Search for the cell housing the specified text and yield its [X, Y] center coordinate. 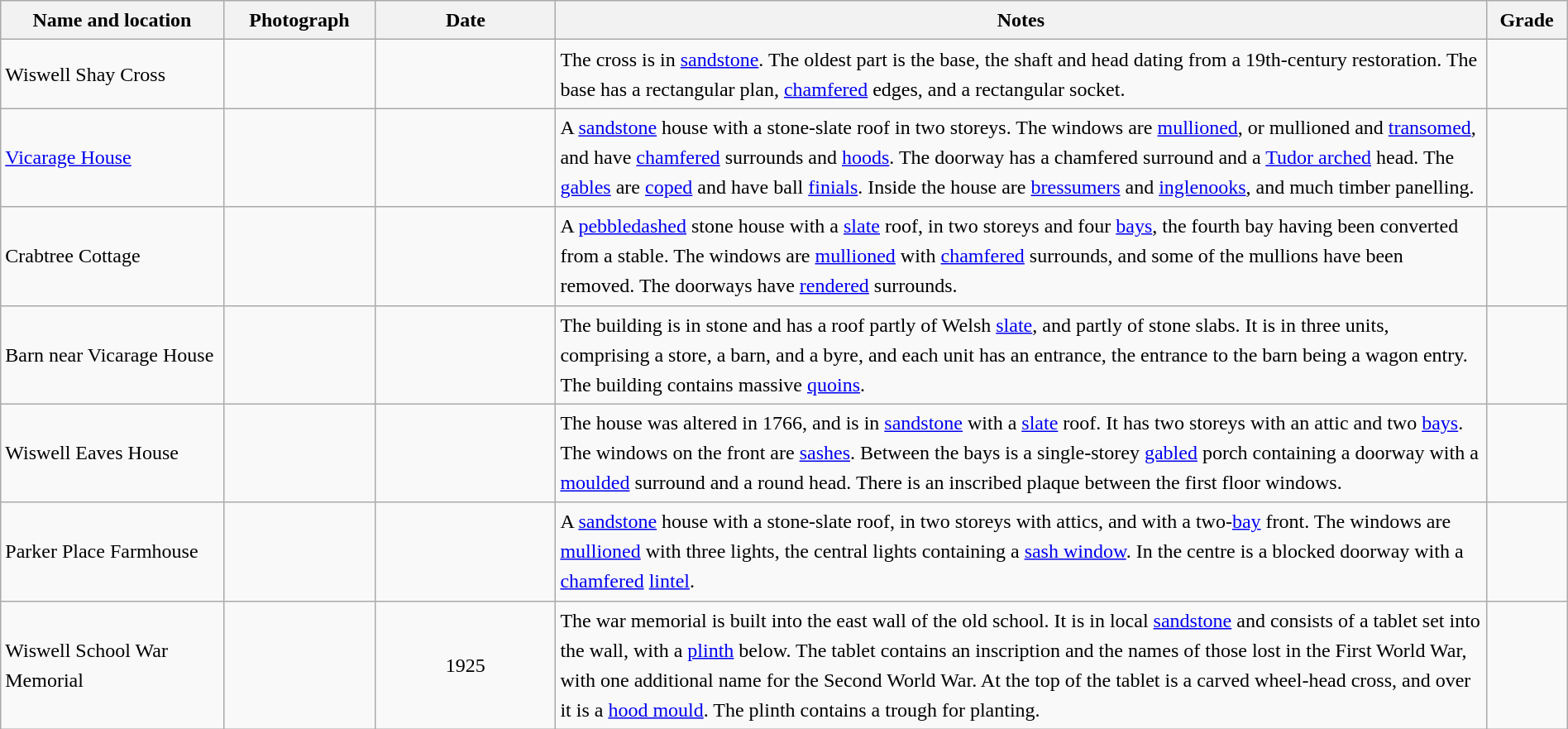
Notes [1021, 20]
Vicarage House [112, 157]
1925 [466, 665]
Photograph [299, 20]
Parker Place Farmhouse [112, 551]
Wiswell Eaves House [112, 453]
Name and location [112, 20]
Wiswell School War Memorial [112, 665]
Grade [1527, 20]
Barn near Vicarage House [112, 354]
Crabtree Cottage [112, 257]
Date [466, 20]
Wiswell Shay Cross [112, 74]
